Return [x, y] of the center of cell containing provided text 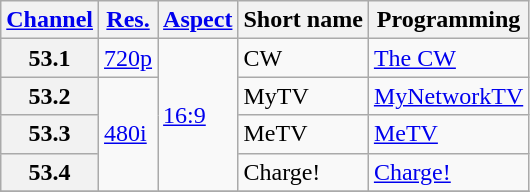
480i [128, 134]
53.2 [50, 96]
53.1 [50, 58]
The CW [448, 58]
MyNetworkTV [448, 96]
CW [303, 58]
MyTV [303, 96]
Aspect [198, 20]
53.4 [50, 172]
Channel [50, 20]
Programming [448, 20]
Res. [128, 20]
16:9 [198, 115]
720p [128, 58]
Short name [303, 20]
53.3 [50, 134]
